Determine the (X, Y) coordinate at the center of the cell enclosing the given text.  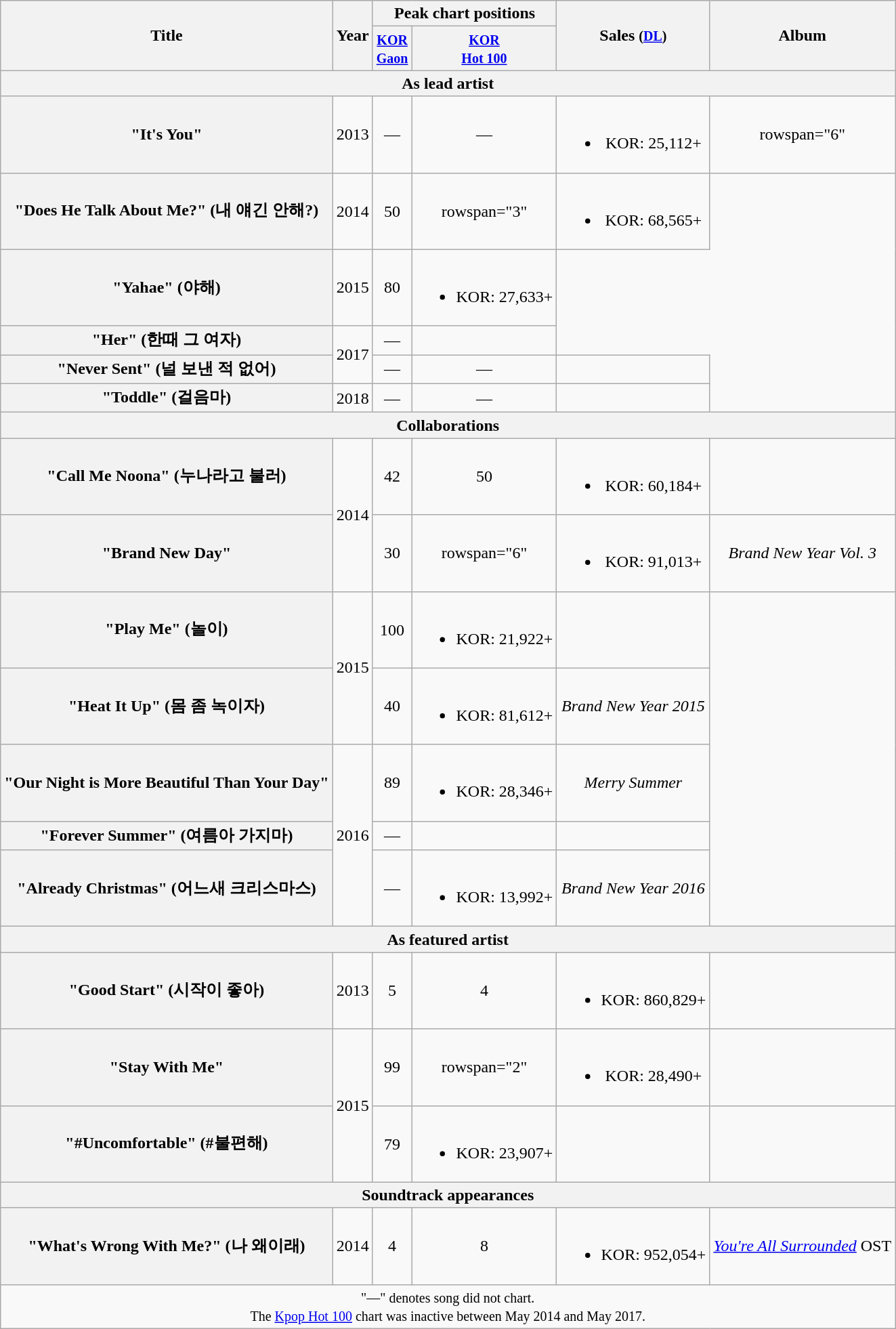
"Call Me Noona" (누나라고 불러) (167, 477)
KOR: 952,054+ (633, 1246)
80 (392, 287)
100 (392, 630)
42 (392, 477)
"Stay With Me" (167, 1068)
2017 (352, 355)
KOR: 27,633+ (484, 287)
"Yahae" (야해) (167, 287)
Title (167, 35)
Soundtrack appearances (448, 1195)
KORGaon (392, 49)
"Forever Summer" (여름아 가지마) (167, 836)
"#Uncomfortable" (#불편해) (167, 1143)
KOR: 68,565+ (633, 211)
KOR: 60,184+ (633, 477)
"Toddle" (걸음마) (167, 398)
89 (392, 783)
"Does He Talk About Me?" (내 얘긴 안해?) (167, 211)
"Heat It Up" (몸 좀 녹이자) (167, 706)
"Her" (한때 그 여자) (167, 340)
"Our Night is More Beautiful Than Your Day" (167, 783)
You're All Surrounded OST (803, 1246)
KOR: 91,013+ (633, 553)
KOR: 28,346+ (484, 783)
rowspan="2" (484, 1068)
2016 (352, 836)
KOR: 81,612+ (484, 706)
Album (803, 35)
"It's You" (167, 134)
Brand New Year 2015 (633, 706)
KOR: 13,992+ (484, 889)
8 (484, 1246)
KOR: 860,829+ (633, 990)
KOR: 21,922+ (484, 630)
"What's Wrong With Me?" (나 왜이래) (167, 1246)
rowspan="3" (484, 211)
"Brand New Day" (167, 553)
KOR: 25,112+ (633, 134)
Brand New Year Vol. 3 (803, 553)
Year (352, 35)
Brand New Year 2016 (633, 889)
30 (392, 553)
Peak chart positions (465, 14)
Collaborations (448, 425)
79 (392, 1143)
Merry Summer (633, 783)
"Never Sent" (널 보낸 적 없어) (167, 370)
KOR: 23,907+ (484, 1143)
99 (392, 1068)
KOR: 28,490+ (633, 1068)
5 (392, 990)
Sales (DL) (633, 35)
KORHot 100 (484, 49)
"Good Start" (시작이 좋아) (167, 990)
As featured artist (448, 940)
"—" denotes song did not chart.The Kpop Hot 100 chart was inactive between May 2014 and May 2017. (448, 1306)
40 (392, 706)
"Already Christmas" (어느새 크리스마스) (167, 889)
2018 (352, 398)
As lead artist (448, 83)
"Play Me" (놀이) (167, 630)
